From the cell containing the given text, extract its center point as [X, Y] coordinate. 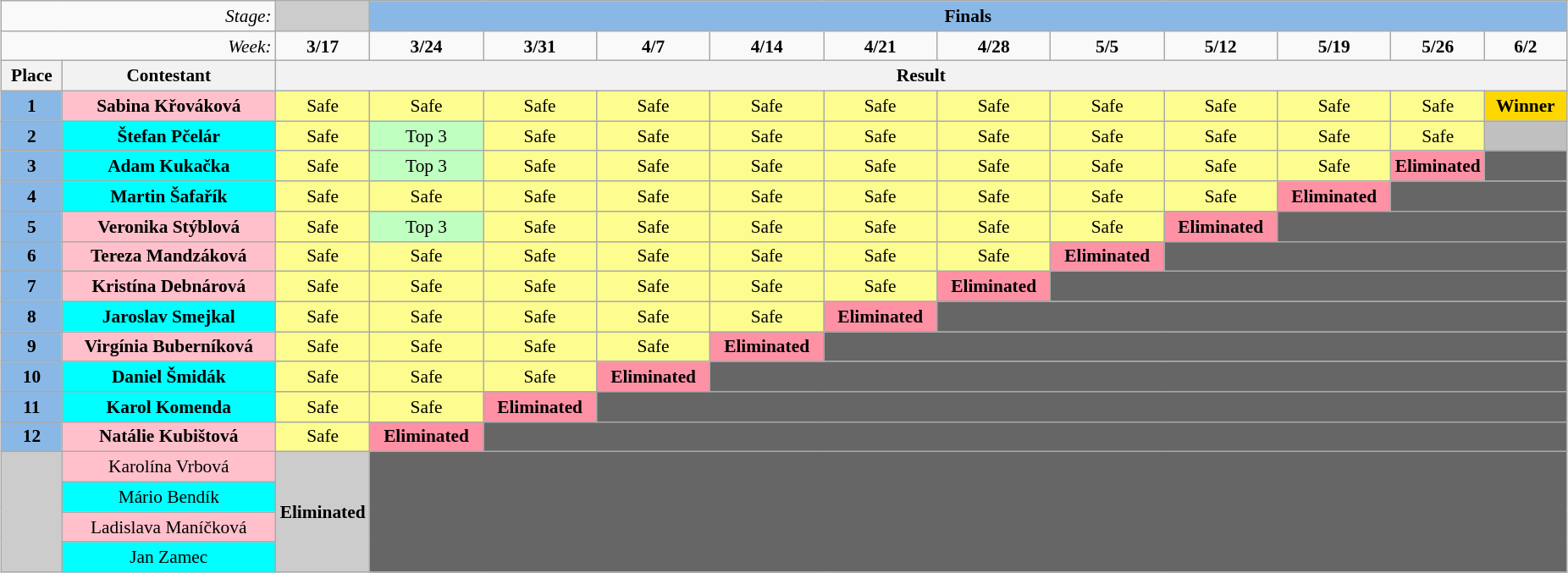
Ladislava Maníčková [169, 527]
5/19 [1334, 47]
Tereza Mandzáková [169, 256]
3 [32, 167]
9 [32, 347]
Jan Zamec [169, 558]
1 [32, 107]
6/2 [1526, 47]
12 [32, 437]
Finals [969, 16]
4/28 [994, 47]
Karolína Vrbová [169, 467]
Week: [139, 47]
Adam Kukačka [169, 167]
4 [32, 196]
Jaroslav Smejkal [169, 317]
5/12 [1221, 47]
Sabina Křováková [169, 107]
3/17 [323, 47]
4/14 [767, 47]
Mário Bendík [169, 497]
Štefan Pčelár [169, 136]
Natálie Kubištová [169, 437]
Result [921, 76]
Kristína Debnárová [169, 287]
Stage: [139, 16]
7 [32, 287]
Place [32, 76]
Daniel Šmidák [169, 377]
8 [32, 317]
4/7 [654, 47]
5/5 [1107, 47]
4/21 [881, 47]
Martin Šafařík [169, 196]
Veronika Stýblová [169, 227]
Contestant [169, 76]
3/24 [427, 47]
Winner [1526, 107]
5 [32, 227]
11 [32, 407]
Karol Komenda [169, 407]
10 [32, 377]
2 [32, 136]
6 [32, 256]
3/31 [540, 47]
Virgínia Buberníková [169, 347]
5/26 [1438, 47]
